Search for the cell housing the specified text and yield its (X, Y) center coordinate. 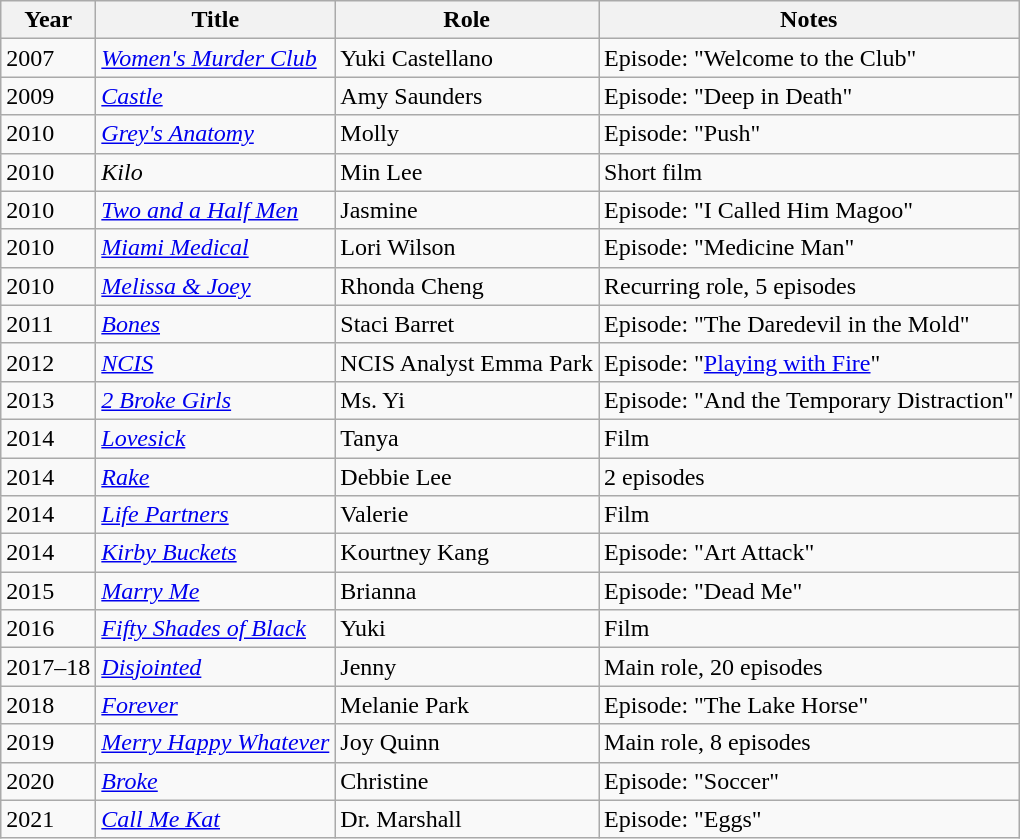
Episode: "Medicine Man" (809, 248)
Broke (216, 781)
2009 (48, 96)
Jasmine (467, 210)
Short film (809, 172)
Episode: "The Daredevil in the Mold" (809, 324)
Episode: "Deep in Death" (809, 96)
2013 (48, 400)
Dr. Marshall (467, 819)
2011 (48, 324)
2 episodes (809, 477)
Women's Murder Club (216, 58)
Main role, 8 episodes (809, 743)
2012 (48, 362)
Debbie Lee (467, 477)
Yuki (467, 629)
Episode: "Dead Me" (809, 591)
Call Me Kat (216, 819)
Two and a Half Men (216, 210)
NCIS Analyst Emma Park (467, 362)
Melanie Park (467, 705)
Title (216, 20)
NCIS (216, 362)
Episode: "Soccer" (809, 781)
2015 (48, 591)
Main role, 20 episodes (809, 667)
Brianna (467, 591)
2020 (48, 781)
Episode: "Playing with Fire" (809, 362)
2016 (48, 629)
Amy Saunders (467, 96)
Year (48, 20)
Kilo (216, 172)
Life Partners (216, 515)
Rake (216, 477)
Lori Wilson (467, 248)
Valerie (467, 515)
Grey's Anatomy (216, 134)
Tanya (467, 438)
Ms. Yi (467, 400)
Kourtney Kang (467, 553)
2018 (48, 705)
Marry Me (216, 591)
Lovesick (216, 438)
Jenny (467, 667)
Staci Barret (467, 324)
Episode: "Art Attack" (809, 553)
Molly (467, 134)
Kirby Buckets (216, 553)
Miami Medical (216, 248)
Episode: "The Lake Horse" (809, 705)
Episode: "Eggs" (809, 819)
Episode: "Push" (809, 134)
Recurring role, 5 episodes (809, 286)
Joy Quinn (467, 743)
2 Broke Girls (216, 400)
Merry Happy Whatever (216, 743)
2021 (48, 819)
Rhonda Cheng (467, 286)
Fifty Shades of Black (216, 629)
Min Lee (467, 172)
Episode: "I Called Him Magoo" (809, 210)
Melissa & Joey (216, 286)
2017–18 (48, 667)
Bones (216, 324)
Episode: "Welcome to the Club" (809, 58)
Christine (467, 781)
Forever (216, 705)
2007 (48, 58)
Yuki Castellano (467, 58)
2019 (48, 743)
Castle (216, 96)
Role (467, 20)
Notes (809, 20)
Episode: "And the Temporary Distraction" (809, 400)
Disjointed (216, 667)
